From the cell containing the given text, extract its center point as [X, Y] coordinate. 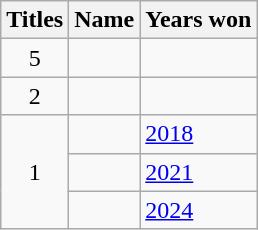
5 [35, 58]
2024 [198, 210]
Years won [198, 20]
Name [104, 20]
2018 [198, 134]
1 [35, 172]
2021 [198, 172]
2 [35, 96]
Titles [35, 20]
